Locate the cell with the specified text and output its (X, Y) center coordinate. 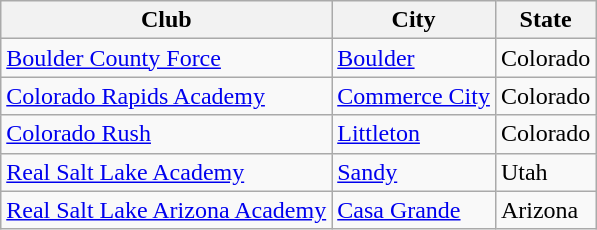
Arizona (545, 210)
Casa Grande (414, 210)
City (414, 20)
Club (166, 20)
Boulder (414, 58)
Sandy (414, 172)
Colorado Rapids Academy (166, 96)
Real Salt Lake Arizona Academy (166, 210)
Commerce City (414, 96)
Littleton (414, 134)
Real Salt Lake Academy (166, 172)
Colorado Rush (166, 134)
Boulder County Force (166, 58)
Utah (545, 172)
State (545, 20)
